Search for the cell housing the specified text and yield its [x, y] center coordinate. 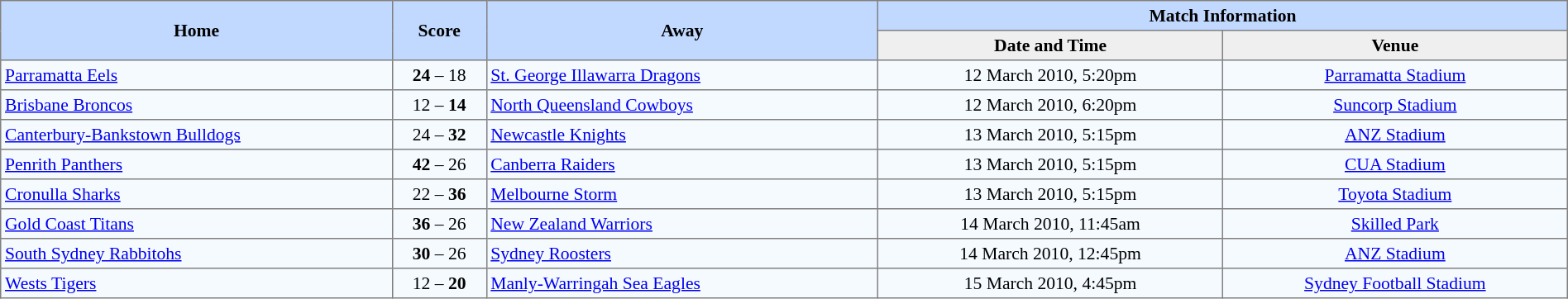
Wests Tigers [197, 283]
Gold Coast Titans [197, 224]
14 March 2010, 11:45am [1050, 224]
12 March 2010, 6:20pm [1050, 105]
New Zealand Warriors [682, 224]
12 – 14 [439, 105]
Newcastle Knights [682, 135]
22 – 36 [439, 194]
24 – 18 [439, 75]
Brisbane Broncos [197, 105]
12 March 2010, 5:20pm [1050, 75]
36 – 26 [439, 224]
Parramatta Stadium [1394, 75]
Away [682, 31]
12 – 20 [439, 283]
Parramatta Eels [197, 75]
CUA Stadium [1394, 164]
15 March 2010, 4:45pm [1050, 283]
Sydney Roosters [682, 254]
Match Information [1223, 16]
South Sydney Rabbitohs [197, 254]
Cronulla Sharks [197, 194]
24 – 32 [439, 135]
Sydney Football Stadium [1394, 283]
14 March 2010, 12:45pm [1050, 254]
Suncorp Stadium [1394, 105]
Score [439, 31]
Toyota Stadium [1394, 194]
St. George Illawarra Dragons [682, 75]
Melbourne Storm [682, 194]
Canberra Raiders [682, 164]
Home [197, 31]
Canterbury-Bankstown Bulldogs [197, 135]
Venue [1394, 45]
42 – 26 [439, 164]
30 – 26 [439, 254]
Manly-Warringah Sea Eagles [682, 283]
North Queensland Cowboys [682, 105]
Skilled Park [1394, 224]
Penrith Panthers [197, 164]
Date and Time [1050, 45]
